Search for the cell housing the specified text and yield its [x, y] center coordinate. 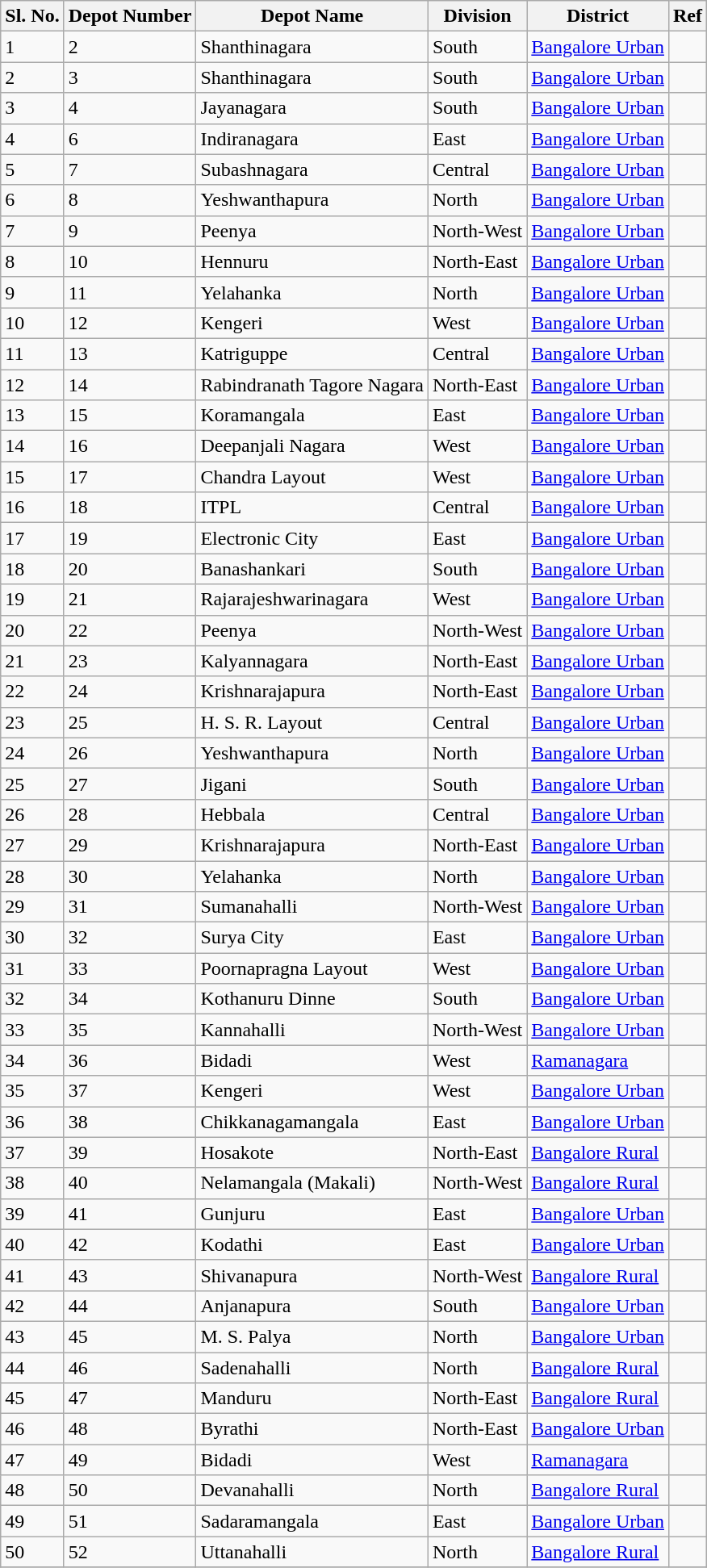
Hosakote [312, 1152]
Poornapragna Layout [312, 968]
Rajarajeshwarinagara [312, 600]
Kannahalli [312, 1030]
Shivanapura [312, 1275]
Hennuru [312, 261]
Subashnagara [312, 169]
Devanahalli [312, 1491]
Indiranagara [312, 139]
Depot Number [130, 16]
1 [32, 47]
Sl. No. [32, 16]
Chikkanagamangala [312, 1122]
Hebbala [312, 814]
Gunjuru [312, 1214]
Koramangala [312, 416]
Kodathi [312, 1244]
Katriguppe [312, 353]
Byrathi [312, 1429]
Sadaramangala [312, 1521]
Deepanjali Nagara [312, 446]
Manduru [312, 1399]
5 [32, 169]
Ref [688, 16]
Nelamangala (Makali) [312, 1183]
Kalyannagara [312, 661]
Division [477, 16]
ITPL [312, 508]
Banashankari [312, 569]
Kothanuru Dinne [312, 999]
Sumanahalli [312, 907]
Depot Name [312, 16]
M. S. Palya [312, 1336]
Sadenahalli [312, 1368]
52 [130, 1552]
District [598, 16]
Electronic City [312, 538]
Rabindranath Tagore Nagara [312, 385]
Uttanahalli [312, 1552]
Anjanapura [312, 1306]
H. S. R. Layout [312, 722]
51 [130, 1521]
Chandra Layout [312, 477]
Surya City [312, 938]
Jigani [312, 784]
Jayanagara [312, 108]
